Locate the cell with the specified text and output its [x, y] center coordinate. 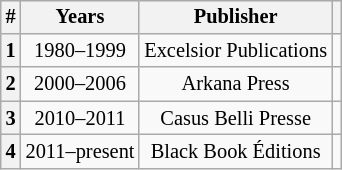
4 [11, 152]
3 [11, 118]
Years [80, 17]
2010–2011 [80, 118]
# [11, 17]
2 [11, 84]
2011–present [80, 152]
Black Book Éditions [236, 152]
1980–1999 [80, 51]
Excelsior Publications [236, 51]
Arkana Press [236, 84]
Casus Belli Presse [236, 118]
1 [11, 51]
2000–2006 [80, 84]
Publisher [236, 17]
